Detect which cell encompasses the target text, then output its (x, y) center coordinate. 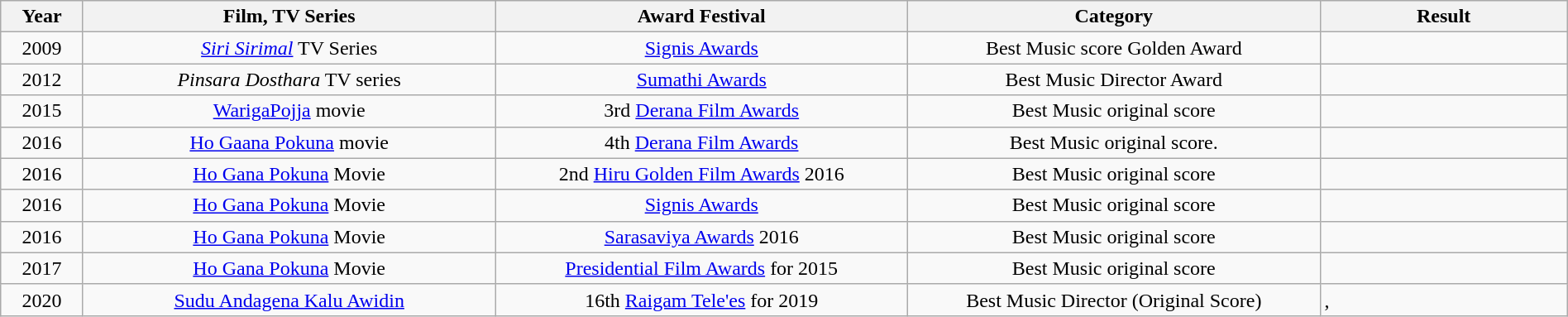
4th Derana Film Awards (701, 142)
Category (1115, 17)
2009 (42, 48)
Best Music score Golden Award (1115, 48)
Pinsara Dosthara TV series (289, 79)
Award Festival (701, 17)
Sudu Andagena Kalu Awidin (289, 300)
Best Music Director Award (1115, 79)
Result (1444, 17)
, (1444, 300)
2017 (42, 268)
2020 (42, 300)
2nd Hiru Golden Film Awards 2016 (701, 174)
Best Music Director (Original Score) (1115, 300)
3rd Derana Film Awards (701, 111)
Ho Gaana Pokuna movie (289, 142)
2012 (42, 79)
Best Music original score. (1115, 142)
Year (42, 17)
Film, TV Series (289, 17)
Sumathi Awards (701, 79)
Siri Sirimal TV Series (289, 48)
16th Raigam Tele'es for 2019 (701, 300)
WarigaPojja movie (289, 111)
Presidential Film Awards for 2015 (701, 268)
2015 (42, 111)
Sarasaviya Awards 2016 (701, 237)
